Find where the given text appears and provide that cell's center as (x, y) coordinate. 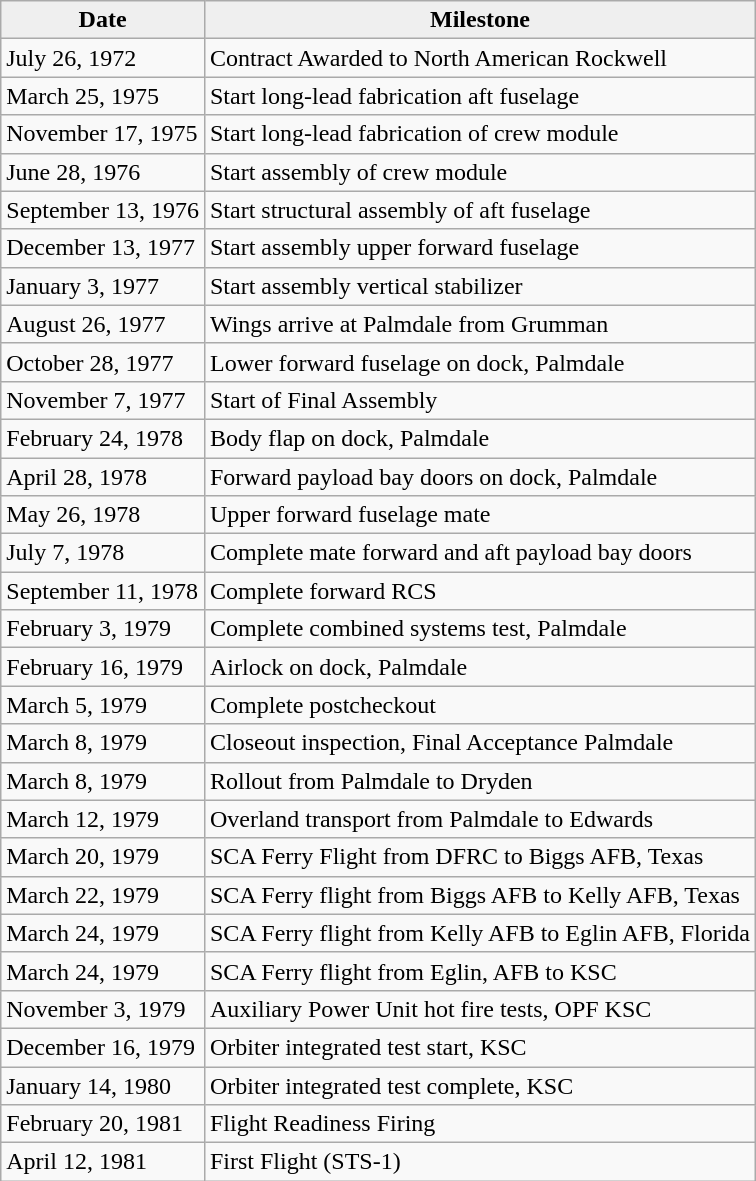
SCA Ferry Flight from DFRC to Biggs AFB, Texas (480, 857)
Complete postcheckout (480, 705)
SCA Ferry flight from Biggs AFB to Kelly AFB, Texas (480, 895)
Contract Awarded to North American Rockwell (480, 58)
March 12, 1979 (103, 819)
December 16, 1979 (103, 1047)
December 13, 1977 (103, 248)
First Flight (STS-1) (480, 1162)
September 11, 1978 (103, 591)
Airlock on dock, Palmdale (480, 667)
July 26, 1972 (103, 58)
Start of Final Assembly (480, 400)
April 12, 1981 (103, 1162)
August 26, 1977 (103, 324)
July 7, 1978 (103, 553)
November 17, 1975 (103, 134)
January 3, 1977 (103, 286)
Start structural assembly of aft fuselage (480, 210)
Auxiliary Power Unit hot fire tests, OPF KSC (480, 1009)
October 28, 1977 (103, 362)
February 3, 1979 (103, 629)
September 13, 1976 (103, 210)
January 14, 1980 (103, 1085)
March 20, 1979 (103, 857)
Complete mate forward and aft payload bay doors (480, 553)
Overland transport from Palmdale to Edwards (480, 819)
Body flap on dock, Palmdale (480, 438)
Wings arrive at Palmdale from Grumman (480, 324)
Start long-lead fabrication of crew module (480, 134)
April 28, 1978 (103, 477)
Start assembly upper forward fuselage (480, 248)
SCA Ferry flight from Kelly AFB to Eglin AFB, Florida (480, 933)
Upper forward fuselage mate (480, 515)
Flight Readiness Firing (480, 1124)
Start assembly of crew module (480, 172)
May 26, 1978 (103, 515)
Rollout from Palmdale to Dryden (480, 781)
Closeout inspection, Final Acceptance Palmdale (480, 743)
March 22, 1979 (103, 895)
November 7, 1977 (103, 400)
Orbiter integrated test complete, KSC (480, 1085)
March 5, 1979 (103, 705)
February 20, 1981 (103, 1124)
Complete forward RCS (480, 591)
Milestone (480, 20)
Complete combined systems test, Palmdale (480, 629)
February 24, 1978 (103, 438)
Start assembly vertical stabilizer (480, 286)
SCA Ferry flight from Eglin, AFB to KSC (480, 971)
Start long-lead fabrication aft fuselage (480, 96)
March 25, 1975 (103, 96)
February 16, 1979 (103, 667)
June 28, 1976 (103, 172)
Forward payload bay doors on dock, Palmdale (480, 477)
Date (103, 20)
Lower forward fuselage on dock, Palmdale (480, 362)
November 3, 1979 (103, 1009)
Orbiter integrated test start, KSC (480, 1047)
